Return [X, Y] of the center of cell containing provided text 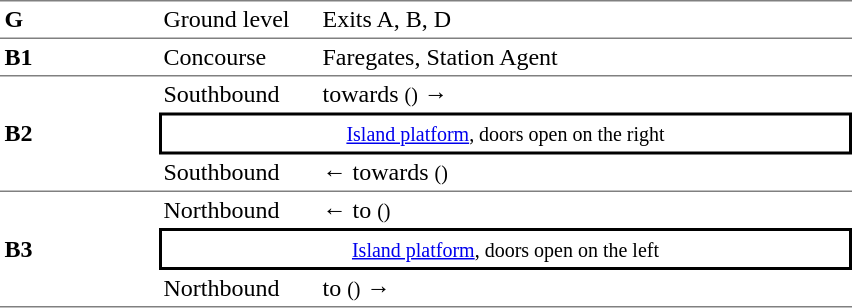
towards () → [585, 94]
Island platform, doors open on the right [506, 133]
Exits A, B, D [585, 20]
Island platform, doors open on the left [506, 249]
← towards () [585, 173]
← to () [585, 210]
to () → [585, 289]
Ground level [238, 20]
B1 [80, 58]
B2 [80, 134]
G [80, 20]
Faregates, Station Agent [585, 58]
Concourse [238, 58]
B3 [80, 250]
